Find where the given text appears and provide that cell's center as [X, Y] coordinate. 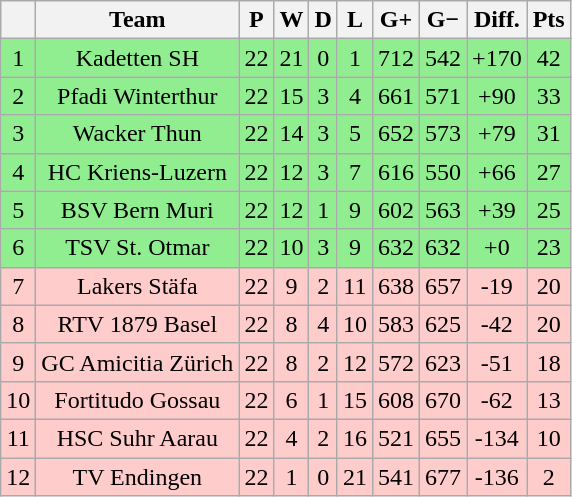
657 [444, 286]
655 [444, 438]
42 [548, 58]
GC Amicitia Zürich [138, 362]
608 [396, 400]
Kadetten SH [138, 58]
Fortitudo Gossau [138, 400]
TSV St. Otmar [138, 248]
602 [396, 210]
33 [548, 96]
L [354, 20]
625 [444, 324]
Wacker Thun [138, 134]
Team [138, 20]
TV Endingen [138, 477]
583 [396, 324]
-51 [498, 362]
W [292, 20]
652 [396, 134]
16 [354, 438]
-62 [498, 400]
25 [548, 210]
G+ [396, 20]
-134 [498, 438]
572 [396, 362]
G− [444, 20]
521 [396, 438]
27 [548, 172]
Pfadi Winterthur [138, 96]
-42 [498, 324]
661 [396, 96]
13 [548, 400]
638 [396, 286]
+170 [498, 58]
18 [548, 362]
HC Kriens-Luzern [138, 172]
Diff. [498, 20]
BSV Bern Muri [138, 210]
670 [444, 400]
+79 [498, 134]
+66 [498, 172]
563 [444, 210]
616 [396, 172]
+90 [498, 96]
542 [444, 58]
Lakers Stäfa [138, 286]
D [323, 20]
623 [444, 362]
Pts [548, 20]
RTV 1879 Basel [138, 324]
677 [444, 477]
31 [548, 134]
571 [444, 96]
23 [548, 248]
P [256, 20]
-19 [498, 286]
+39 [498, 210]
HSC Suhr Aarau [138, 438]
-136 [498, 477]
573 [444, 134]
550 [444, 172]
+0 [498, 248]
541 [396, 477]
14 [292, 134]
712 [396, 58]
